Determine the [x, y] coordinate at the center of the cell enclosing the given text.  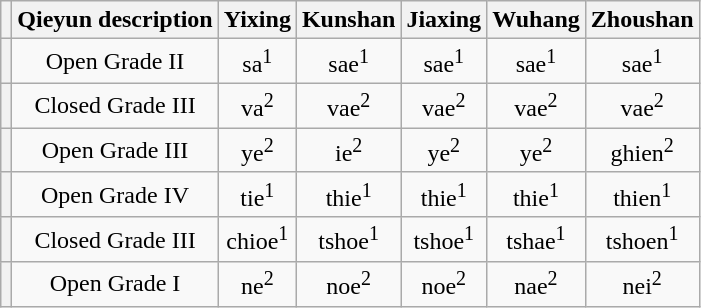
Open Grade I [115, 284]
ghien2 [642, 150]
nei2 [642, 284]
Open Grade II [115, 62]
Jiaxing [444, 20]
chioe1 [257, 240]
va2 [257, 106]
tshoen1 [642, 240]
sa1 [257, 62]
tshae1 [536, 240]
ie2 [348, 150]
Kunshan [348, 20]
nae2 [536, 284]
thien1 [642, 194]
Wuhang [536, 20]
Open Grade IV [115, 194]
ne2 [257, 284]
Zhoushan [642, 20]
tie1 [257, 194]
Open Grade III [115, 150]
Qieyun description [115, 20]
Yixing [257, 20]
